Scan for the cell matching the given text and deliver its (X, Y) coordinate at center. 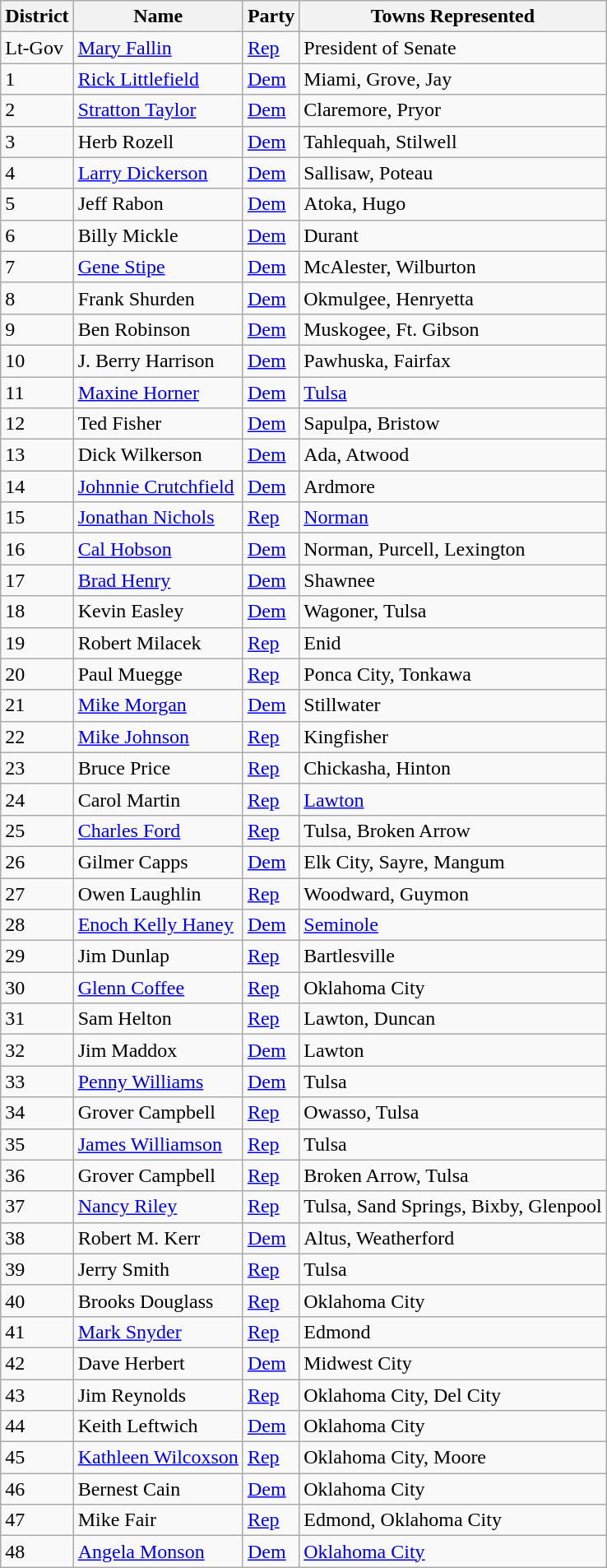
President of Senate (452, 48)
Herb Rozell (158, 142)
Mike Johnson (158, 737)
14 (37, 486)
Rick Littlefield (158, 79)
39 (37, 1269)
Norman, Purcell, Lexington (452, 549)
Sam Helton (158, 1019)
Edmond (452, 1332)
Lt-Gov (37, 48)
Mike Fair (158, 1520)
Woodward, Guymon (452, 893)
Wagoner, Tulsa (452, 612)
Bruce Price (158, 768)
20 (37, 674)
McAlester, Wilburton (452, 267)
Nancy Riley (158, 1207)
Stillwater (452, 705)
Cal Hobson (158, 549)
Tulsa, Broken Arrow (452, 831)
Broken Arrow, Tulsa (452, 1175)
Kathleen Wilcoxson (158, 1458)
Chickasha, Hinton (452, 768)
7 (37, 267)
Okmulgee, Henryetta (452, 298)
8 (37, 298)
Billy Mickle (158, 235)
Owen Laughlin (158, 893)
33 (37, 1082)
Carol Martin (158, 799)
42 (37, 1363)
10 (37, 361)
Kevin Easley (158, 612)
43 (37, 1395)
23 (37, 768)
Sapulpa, Bristow (452, 424)
48 (37, 1552)
27 (37, 893)
J. Berry Harrison (158, 361)
Keith Leftwich (158, 1426)
Ada, Atwood (452, 455)
Kingfisher (452, 737)
5 (37, 204)
Angela Monson (158, 1552)
38 (37, 1238)
Jerry Smith (158, 1269)
46 (37, 1489)
44 (37, 1426)
Gilmer Capps (158, 862)
Robert M. Kerr (158, 1238)
Midwest City (452, 1363)
Shawnee (452, 580)
Mary Fallin (158, 48)
Glenn Coffee (158, 988)
Ted Fisher (158, 424)
Larry Dickerson (158, 173)
Dave Herbert (158, 1363)
4 (37, 173)
Muskogee, Ft. Gibson (452, 329)
Oklahoma City, Moore (452, 1458)
Robert Milacek (158, 643)
Atoka, Hugo (452, 204)
18 (37, 612)
16 (37, 549)
Owasso, Tulsa (452, 1113)
17 (37, 580)
Claremore, Pryor (452, 110)
32 (37, 1050)
Paul Muegge (158, 674)
15 (37, 518)
35 (37, 1144)
Ponca City, Tonkawa (452, 674)
Jeff Rabon (158, 204)
36 (37, 1175)
Edmond, Oklahoma City (452, 1520)
31 (37, 1019)
Oklahoma City, Del City (452, 1395)
26 (37, 862)
Sallisaw, Poteau (452, 173)
13 (37, 455)
Enoch Kelly Haney (158, 925)
Norman (452, 518)
Enid (452, 643)
6 (37, 235)
Stratton Taylor (158, 110)
1 (37, 79)
47 (37, 1520)
9 (37, 329)
Elk City, Sayre, Mangum (452, 862)
Tahlequah, Stilwell (452, 142)
12 (37, 424)
Jim Maddox (158, 1050)
3 (37, 142)
Ben Robinson (158, 329)
Frank Shurden (158, 298)
25 (37, 831)
Jim Dunlap (158, 956)
21 (37, 705)
Brad Henry (158, 580)
Gene Stipe (158, 267)
District (37, 16)
Pawhuska, Fairfax (452, 361)
34 (37, 1113)
Bernest Cain (158, 1489)
Towns Represented (452, 16)
37 (37, 1207)
Bartlesville (452, 956)
Penny Williams (158, 1082)
Dick Wilkerson (158, 455)
40 (37, 1300)
Party (271, 16)
2 (37, 110)
28 (37, 925)
Name (158, 16)
Brooks Douglass (158, 1300)
Miami, Grove, Jay (452, 79)
James Williamson (158, 1144)
Altus, Weatherford (452, 1238)
Jim Reynolds (158, 1395)
Mark Snyder (158, 1332)
Johnnie Crutchfield (158, 486)
Durant (452, 235)
41 (37, 1332)
Seminole (452, 925)
Ardmore (452, 486)
Tulsa, Sand Springs, Bixby, Glenpool (452, 1207)
Mike Morgan (158, 705)
45 (37, 1458)
Lawton, Duncan (452, 1019)
Maxine Horner (158, 393)
Jonathan Nichols (158, 518)
24 (37, 799)
22 (37, 737)
29 (37, 956)
Charles Ford (158, 831)
11 (37, 393)
19 (37, 643)
30 (37, 988)
